Find where the given text appears and provide that cell's center as [X, Y] coordinate. 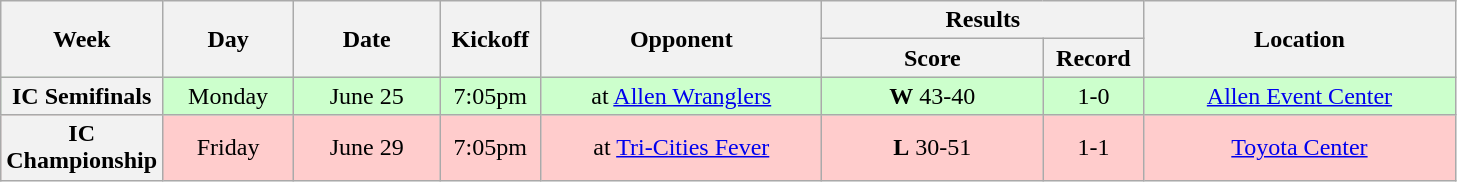
L 30-51 [932, 148]
IC Championship [82, 148]
W 43-40 [932, 96]
June 29 [367, 148]
Monday [228, 96]
IC Semifinals [82, 96]
Score [932, 58]
1-0 [1094, 96]
1-1 [1094, 148]
Date [367, 39]
Record [1094, 58]
Toyota Center [1300, 148]
Week [82, 39]
Day [228, 39]
Friday [228, 148]
June 25 [367, 96]
Results [983, 20]
Allen Event Center [1300, 96]
Opponent [682, 39]
at Tri-Cities Fever [682, 148]
Location [1300, 39]
Kickoff [490, 39]
at Allen Wranglers [682, 96]
